Scan for the cell matching the given text and deliver its [x, y] coordinate at center. 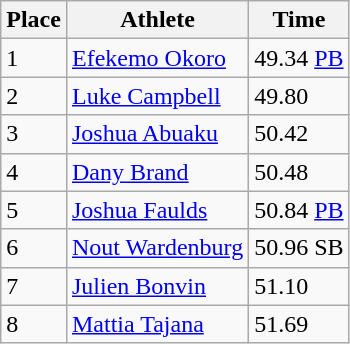
50.84 PB [299, 210]
1 [34, 58]
8 [34, 324]
Luke Campbell [157, 96]
4 [34, 172]
Joshua Faulds [157, 210]
5 [34, 210]
Efekemo Okoro [157, 58]
6 [34, 248]
49.34 PB [299, 58]
50.48 [299, 172]
7 [34, 286]
Mattia Tajana [157, 324]
Joshua Abuaku [157, 134]
49.80 [299, 96]
Dany Brand [157, 172]
Time [299, 20]
50.96 SB [299, 248]
51.10 [299, 286]
50.42 [299, 134]
Nout Wardenburg [157, 248]
51.69 [299, 324]
Place [34, 20]
3 [34, 134]
Julien Bonvin [157, 286]
Athlete [157, 20]
2 [34, 96]
